Locate the cell with the specified text and output its [X, Y] center coordinate. 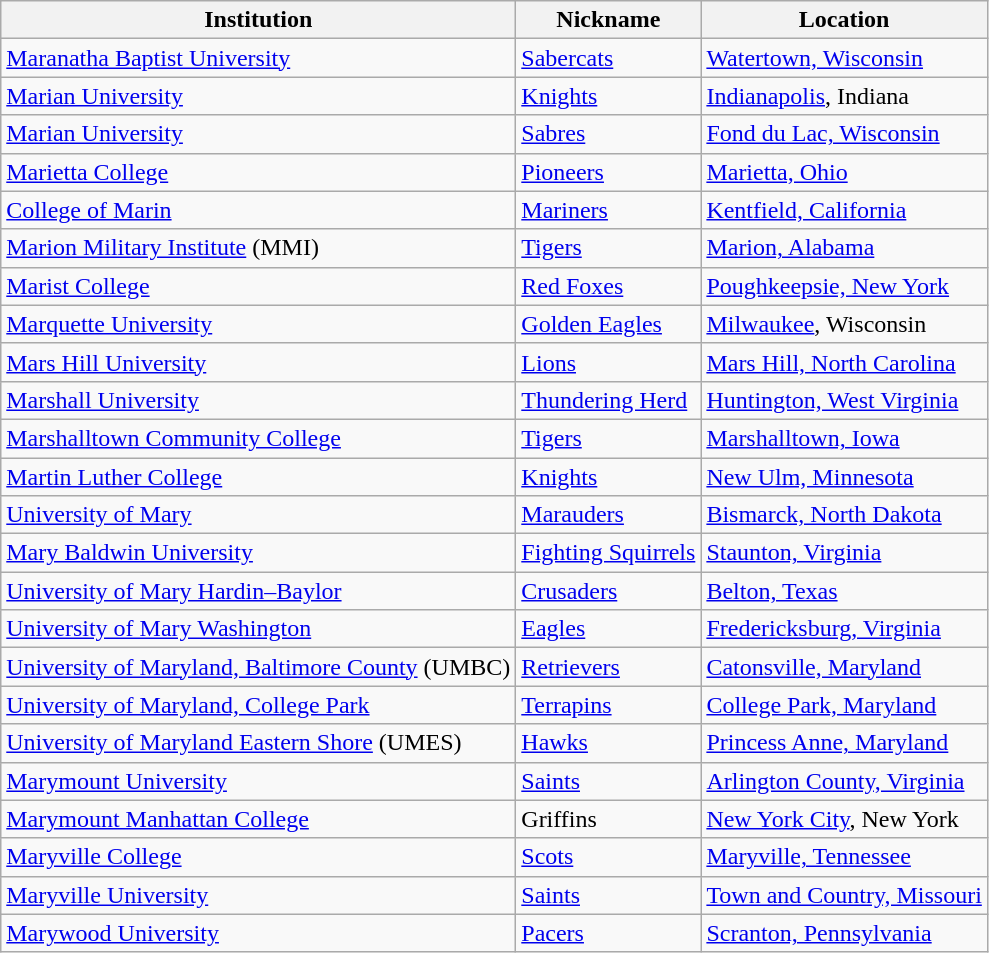
Catonsville, Maryland [844, 667]
Marshall University [258, 400]
Belton, Texas [844, 591]
Maryville College [258, 857]
Thundering Herd [608, 400]
Red Foxes [608, 286]
Poughkeepsie, New York [844, 286]
Hawks [608, 743]
Crusaders [608, 591]
University of Mary Washington [258, 629]
Terrapins [608, 705]
Huntington, West Virginia [844, 400]
Marauders [608, 515]
College Park, Maryland [844, 705]
University of Mary [258, 515]
New York City, New York [844, 819]
Sabercats [608, 58]
Marist College [258, 286]
Arlington County, Virginia [844, 781]
Eagles [608, 629]
College of Marin [258, 210]
Marion Military Institute (MMI) [258, 248]
Princess Anne, Maryland [844, 743]
University of Maryland, Baltimore County (UMBC) [258, 667]
University of Maryland Eastern Shore (UMES) [258, 743]
Maryville University [258, 895]
University of Maryland, College Park [258, 705]
Marquette University [258, 324]
Martin Luther College [258, 477]
Indianapolis, Indiana [844, 96]
Kentfield, California [844, 210]
Fighting Squirrels [608, 553]
Location [844, 20]
Scranton, Pennsylvania [844, 933]
Staunton, Virginia [844, 553]
Lions [608, 362]
New Ulm, Minnesota [844, 477]
Scots [608, 857]
Marymount University [258, 781]
Pacers [608, 933]
Institution [258, 20]
Bismarck, North Dakota [844, 515]
Sabres [608, 134]
Marietta College [258, 172]
Marietta, Ohio [844, 172]
Marshalltown Community College [258, 438]
Golden Eagles [608, 324]
Mars Hill, North Carolina [844, 362]
Maryville, Tennessee [844, 857]
Fond du Lac, Wisconsin [844, 134]
Nickname [608, 20]
Marion, Alabama [844, 248]
Retrievers [608, 667]
University of Mary Hardin–Baylor [258, 591]
Milwaukee, Wisconsin [844, 324]
Griffins [608, 819]
Watertown, Wisconsin [844, 58]
Pioneers [608, 172]
Mariners [608, 210]
Marymount Manhattan College [258, 819]
Marshalltown, Iowa [844, 438]
Fredericksburg, Virginia [844, 629]
Town and Country, Missouri [844, 895]
Mars Hill University [258, 362]
Marywood University [258, 933]
Maranatha Baptist University [258, 58]
Mary Baldwin University [258, 553]
